Provide the (X, Y) coordinate of the cell's center where the given text is located.  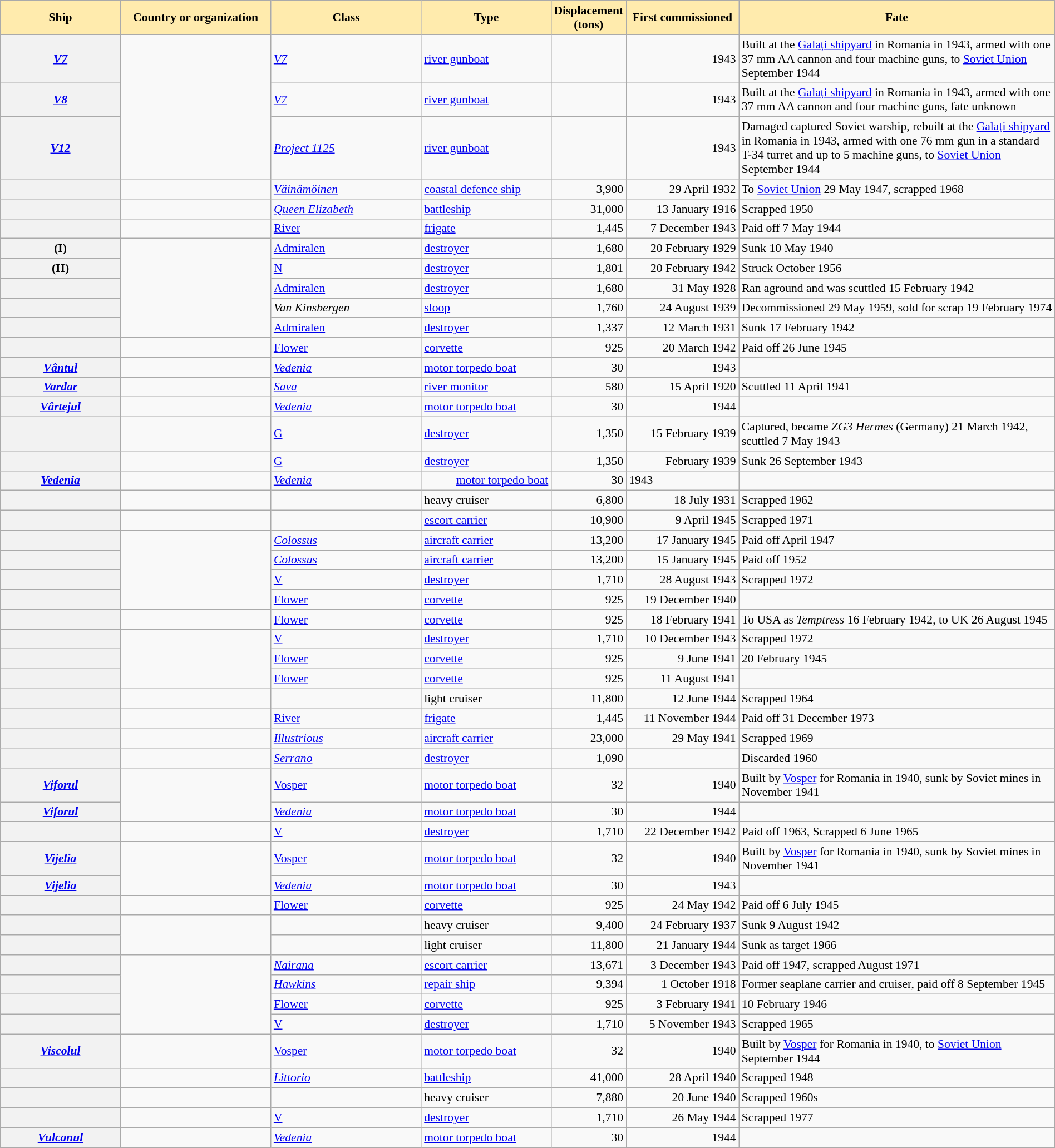
28 April 1940 (682, 1078)
1,801 (589, 269)
repair ship (486, 984)
6,800 (589, 501)
Scrapped 1948 (897, 1078)
24 May 1942 (682, 905)
17 January 1945 (682, 540)
river monitor (486, 387)
3 December 1943 (682, 965)
Sava (346, 387)
Sunk 26 September 1943 (897, 461)
Paid off 31 December 1973 (897, 719)
Vardar (61, 387)
Scrapped 1969 (897, 739)
Nairana (346, 965)
Vulcanul (61, 1137)
Displacement (tons) (589, 18)
9 June 1941 (682, 659)
Sunk as target 1966 (897, 945)
12 March 1931 (682, 328)
31,000 (589, 209)
31 May 1928 (682, 288)
Scrapped 1977 (897, 1118)
Paid off 1963, Scrapped 6 June 1965 (897, 832)
Vârtejul (61, 407)
29 April 1932 (682, 189)
Hawkins (346, 984)
20 February 1929 (682, 249)
22 December 1942 (682, 832)
Vântul (61, 368)
N (346, 269)
1,090 (589, 758)
Fate (897, 18)
Littorio (346, 1078)
Paid off 1952 (897, 560)
Paid off April 1947 (897, 540)
1,337 (589, 328)
15 April 1920 (682, 387)
9,400 (589, 926)
11 August 1941 (682, 679)
29 May 1941 (682, 739)
18 February 1941 (682, 620)
20 February 1942 (682, 269)
First commissioned (682, 18)
19 December 1940 (682, 600)
9,394 (589, 984)
580 (589, 387)
coastal defence ship (486, 189)
20 June 1940 (682, 1098)
Class (346, 18)
24 February 1937 (682, 926)
10 December 1943 (682, 639)
Scrapped 1962 (897, 501)
sloop (486, 308)
28 August 1943 (682, 580)
24 August 1939 (682, 308)
February 1939 (682, 461)
Built by Vosper for Romania in 1940, to Soviet Union September 1944 (897, 1051)
Sunk 17 February 1942 (897, 328)
9 April 1945 (682, 521)
Viscolul (61, 1051)
3,900 (589, 189)
V8 (61, 100)
3 February 1941 (682, 1004)
Captured, became ZG3 Hermes (Germany) 21 March 1942, scuttled 7 May 1943 (897, 434)
Built at the Galați shipyard in Romania in 1943, armed with one 37 mm AA cannon and four machine guns, fate unknown (897, 100)
Sunk 9 August 1942 (897, 926)
V12 (61, 148)
10 February 1946 (897, 1004)
10,900 (589, 521)
Serrano (346, 758)
15 February 1939 (682, 434)
7 December 1943 (682, 229)
Struck October 1956 (897, 269)
5 November 1943 (682, 1025)
Built at the Galați shipyard in Romania in 1943, armed with one 37 mm AA cannon and four machine guns, to Soviet Union September 1944 (897, 59)
26 May 1944 (682, 1118)
7,880 (589, 1098)
Väinämöinen (346, 189)
Paid off 1947, scrapped August 1971 (897, 965)
20 February 1945 (897, 659)
Project 1125 (346, 148)
15 January 1945 (682, 560)
Paid off 26 June 1945 (897, 348)
Discarded 1960 (897, 758)
Illustrious (346, 739)
Paid off 7 May 1944 (897, 229)
Decommissioned 29 May 1959, sold for scrap 19 February 1974 (897, 308)
(II) (61, 269)
Van Kinsbergen (346, 308)
23,000 (589, 739)
Ship (61, 18)
To USA as Temptress 16 February 1942, to UK 26 August 1945 (897, 620)
Ran aground and was scuttled 15 February 1942 (897, 288)
20 March 1942 (682, 348)
Queen Elizabeth (346, 209)
Type (486, 18)
Paid off 6 July 1945 (897, 905)
11 November 1944 (682, 719)
Country or organization (195, 18)
41,000 (589, 1078)
21 January 1944 (682, 945)
Scrapped 1965 (897, 1025)
Scrapped 1964 (897, 699)
1 October 1918 (682, 984)
Scrapped 1960s (897, 1098)
13,671 (589, 965)
18 July 1931 (682, 501)
To Soviet Union 29 May 1947, scrapped 1968 (897, 189)
Scrapped 1971 (897, 521)
12 June 1944 (682, 699)
Scrapped 1950 (897, 209)
Sunk 10 May 1940 (897, 249)
1,760 (589, 308)
Scuttled 11 April 1941 (897, 387)
Former seaplane carrier and cruiser, paid off 8 September 1945 (897, 984)
(I) (61, 249)
13 January 1916 (682, 209)
